Identify which cell holds the provided text, then report its (x, y) central coordinate. 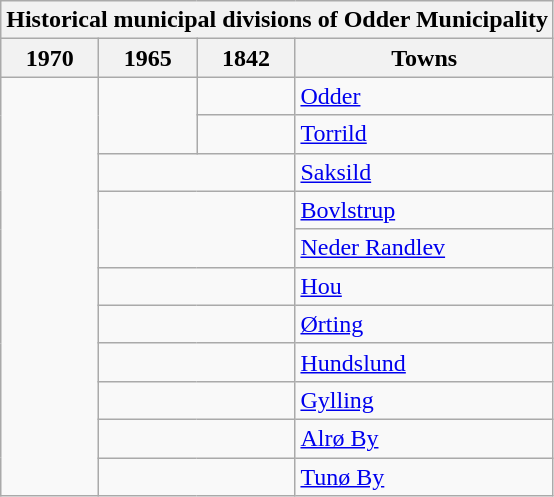
Odder (424, 96)
Ørting (424, 324)
Torrild (424, 134)
Gylling (424, 400)
Historical municipal divisions of Odder Municipality (278, 20)
1965 (148, 58)
Tunø By (424, 477)
Saksild (424, 172)
Hou (424, 286)
1970 (50, 58)
Neder Randlev (424, 248)
Hundslund (424, 362)
1842 (246, 58)
Towns (424, 58)
Alrø By (424, 438)
Bovlstrup (424, 210)
